Return the [X, Y] coordinate for the center point of the cell that contains the specified text.  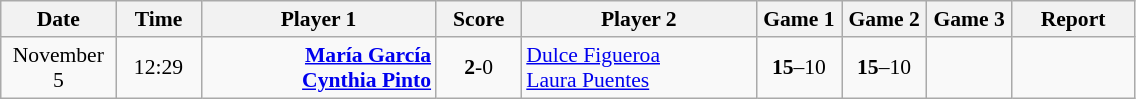
Game 2 [884, 19]
Player 1 [318, 19]
Player 2 [638, 19]
María García Cynthia Pinto [318, 68]
12:29 [158, 68]
Game 1 [798, 19]
2-0 [478, 68]
Report [1074, 19]
Game 3 [970, 19]
Time [158, 19]
Score [478, 19]
Date [58, 19]
Dulce Figueroa Laura Puentes [638, 68]
November 5 [58, 68]
